Search for the cell housing the specified text and yield its [X, Y] center coordinate. 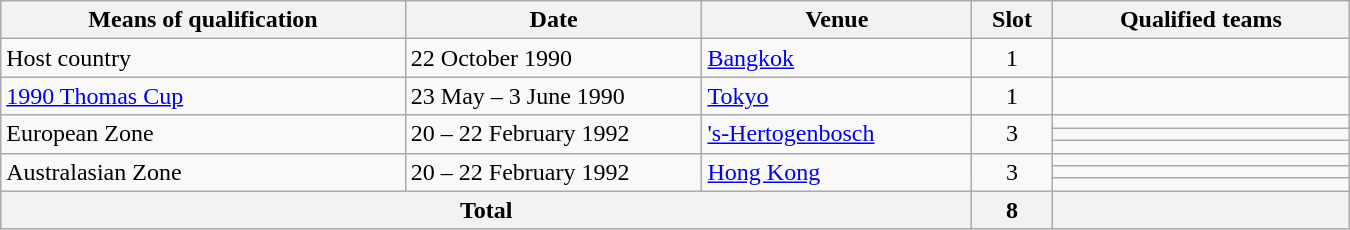
23 May – 3 June 1990 [554, 96]
Means of qualification [204, 20]
Total [486, 210]
Slot [1012, 20]
1990 Thomas Cup [204, 96]
Venue [837, 20]
8 [1012, 210]
European Zone [204, 134]
Qualified teams [1202, 20]
Australasian Zone [204, 172]
Hong Kong [837, 172]
Tokyo [837, 96]
's-Hertogenbosch [837, 134]
Bangkok [837, 58]
Date [554, 20]
Host country [204, 58]
22 October 1990 [554, 58]
